Search for the cell housing the specified text and yield its (X, Y) center coordinate. 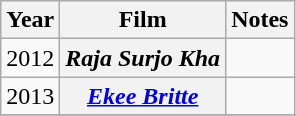
Film (143, 20)
Notes (260, 20)
Year (30, 20)
Ekee Britte (143, 96)
2013 (30, 96)
2012 (30, 58)
Raja Surjo Kha (143, 58)
